Determine the [X, Y] coordinate at the center of the cell enclosing the given text.  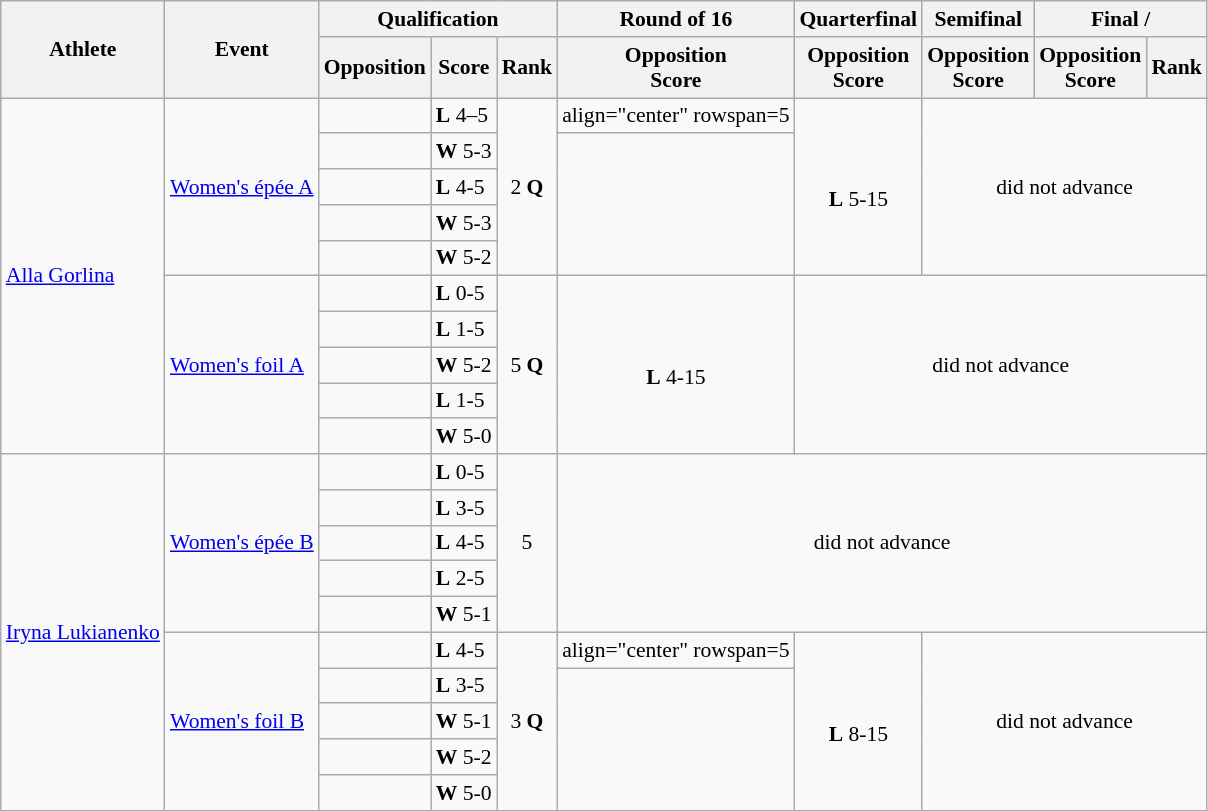
2 Q [528, 187]
Women's épée A [242, 187]
Round of 16 [676, 19]
L 8-15 [859, 721]
Athlete [83, 50]
Qualification [438, 19]
Final / [1120, 19]
Opposition [375, 68]
L 4-15 [676, 365]
L 2-5 [464, 579]
5 [528, 543]
Iryna Lukianenko [83, 632]
L 4–5 [464, 116]
Event [242, 50]
5 Q [528, 365]
Women's foil B [242, 721]
Alla Gorlina [83, 276]
Score [464, 68]
Women's foil A [242, 365]
L 5-15 [859, 187]
Semifinal [978, 19]
3 Q [528, 721]
Women's épée B [242, 543]
Quarterfinal [859, 19]
